Provide the [X, Y] coordinate of the cell's center where the given text is located.  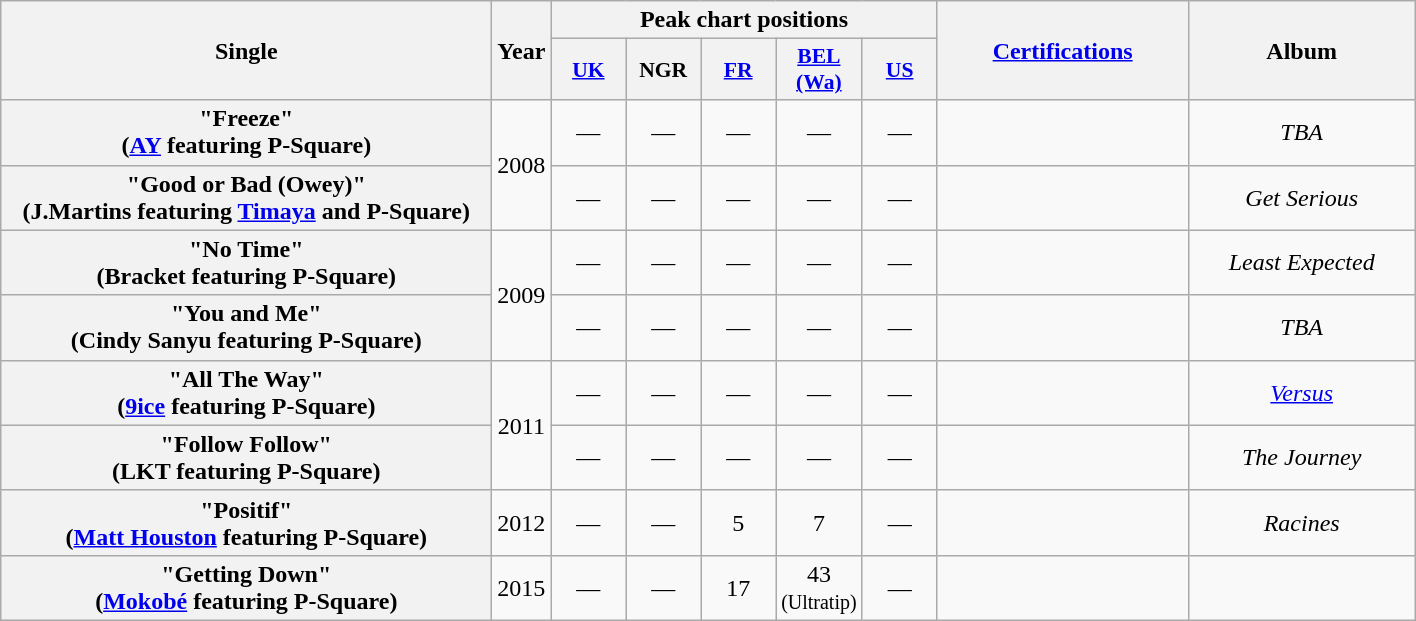
Least Expected [1302, 262]
17 [738, 588]
UK [588, 70]
Album [1302, 50]
"Positif"(Matt Houston featuring P-Square) [246, 522]
5 [738, 522]
"No Time"(Bracket featuring P-Square) [246, 262]
NGR [664, 70]
BEL (Wa) [820, 70]
2015 [522, 588]
2011 [522, 425]
7 [820, 522]
Single [246, 50]
US [900, 70]
"Getting Down"(Mokobé featuring P-Square) [246, 588]
The Journey [1302, 458]
"You and Me"(Cindy Sanyu featuring P-Square) [246, 328]
Year [522, 50]
2008 [522, 165]
2009 [522, 295]
"Good or Bad (Owey)"(J.Martins featuring Timaya and P-Square) [246, 198]
"All The Way"(9ice featuring P-Square) [246, 392]
Versus [1302, 392]
FR [738, 70]
"Follow Follow"(LKT featuring P-Square) [246, 458]
2012 [522, 522]
Certifications [1062, 50]
43(Ultratip) [820, 588]
"Freeze"(AY featuring P-Square) [246, 132]
Racines [1302, 522]
Peak chart positions [744, 20]
Get Serious [1302, 198]
